Detect which cell encompasses the target text, then output its (x, y) center coordinate. 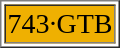
743·GTB (60, 24)
